Identify which cell holds the provided text, then report its (x, y) central coordinate. 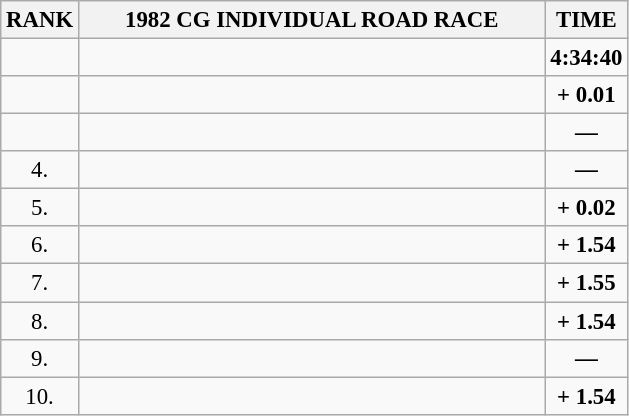
4. (40, 170)
+ 0.02 (586, 208)
4:34:40 (586, 58)
7. (40, 283)
9. (40, 358)
6. (40, 245)
5. (40, 208)
10. (40, 396)
RANK (40, 20)
+ 1.55 (586, 283)
8. (40, 321)
+ 0.01 (586, 95)
1982 CG INDIVIDUAL ROAD RACE (312, 20)
TIME (586, 20)
